Extract the [x, y] coordinate from the center of the cell holding the provided text.  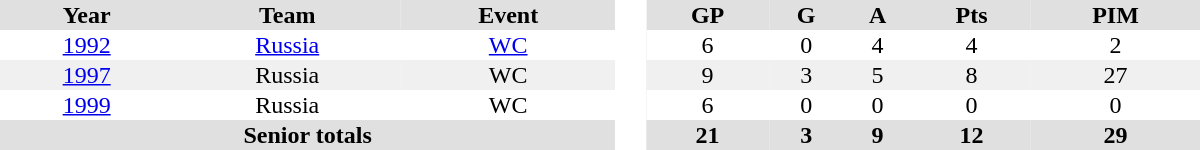
G [806, 15]
Event [508, 15]
1999 [86, 105]
Pts [972, 15]
5 [878, 75]
PIM [1116, 15]
A [878, 15]
29 [1116, 135]
8 [972, 75]
Team [287, 15]
21 [708, 135]
1992 [86, 45]
12 [972, 135]
Year [86, 15]
Senior totals [308, 135]
27 [1116, 75]
GP [708, 15]
1997 [86, 75]
2 [1116, 45]
